Provide the (x, y) coordinate of the cell's center where the given text is located.  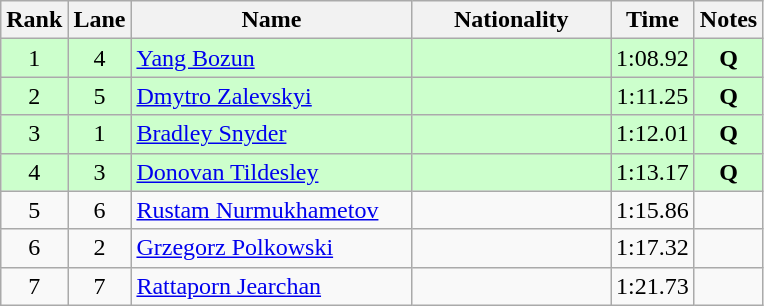
1:12.01 (653, 134)
Lane (100, 20)
Bradley Snyder (272, 134)
Time (653, 20)
Rustam Nurmukhametov (272, 210)
1:11.25 (653, 96)
Nationality (512, 20)
Yang Bozun (272, 58)
1:17.32 (653, 248)
1:15.86 (653, 210)
Notes (728, 20)
Donovan Tildesley (272, 172)
Rattaporn Jearchan (272, 286)
1:21.73 (653, 286)
Grzegorz Polkowski (272, 248)
Rank (34, 20)
1:08.92 (653, 58)
Name (272, 20)
Dmytro Zalevskyi (272, 96)
1:13.17 (653, 172)
